Detect which cell encompasses the target text, then output its (x, y) center coordinate. 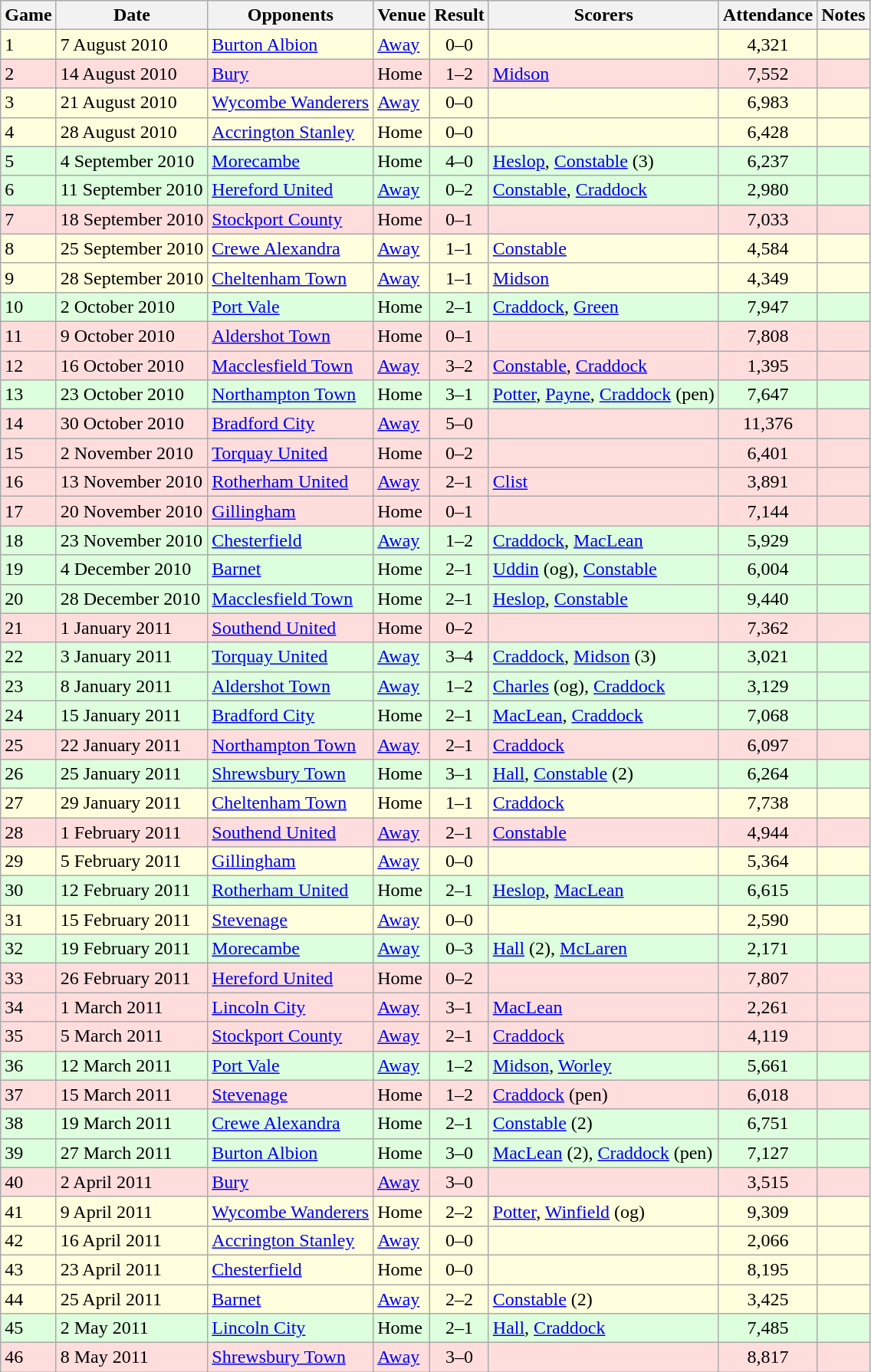
15 (28, 453)
3,021 (767, 657)
Scorers (603, 15)
Attendance (767, 15)
MacLean (2), Craddock (pen) (603, 1153)
29 January 2011 (132, 803)
8 (28, 248)
2,590 (767, 920)
2,066 (767, 1240)
9,440 (767, 599)
24 (28, 715)
Uddin (og), Constable (603, 569)
MacLean, Craddock (603, 715)
7,144 (767, 511)
7,485 (767, 1328)
4,321 (767, 44)
21 August 2010 (132, 103)
9 (28, 277)
15 January 2011 (132, 715)
11 (28, 336)
39 (28, 1153)
3,515 (767, 1182)
Craddock (pen) (603, 1095)
27 March 2011 (132, 1153)
12 February 2011 (132, 891)
7,808 (767, 336)
Heslop, Constable (603, 599)
28 (28, 832)
4,119 (767, 1036)
26 February 2011 (132, 978)
17 (28, 511)
2,261 (767, 1007)
31 (28, 920)
38 (28, 1124)
37 (28, 1095)
25 April 2011 (132, 1299)
7,552 (767, 74)
3,129 (767, 686)
2 April 2011 (132, 1182)
13 (28, 395)
28 August 2010 (132, 132)
28 December 2010 (132, 599)
23 October 2010 (132, 395)
25 January 2011 (132, 773)
4,349 (767, 277)
Heslop, Constable (3) (603, 161)
46 (28, 1357)
14 August 2010 (132, 74)
9 April 2011 (132, 1211)
19 March 2011 (132, 1124)
Craddock, Midson (3) (603, 657)
2 May 2011 (132, 1328)
15 March 2011 (132, 1095)
5 February 2011 (132, 862)
22 January 2011 (132, 744)
6,428 (767, 132)
30 October 2010 (132, 424)
35 (28, 1036)
Opponents (291, 15)
Notes (843, 15)
Clist (603, 482)
Hall, Constable (2) (603, 773)
7,068 (767, 715)
Game (28, 15)
23 November 2010 (132, 540)
MacLean (603, 1007)
Hall (2), McLaren (603, 949)
6,004 (767, 569)
6,983 (767, 103)
42 (28, 1240)
6 (28, 190)
4,584 (767, 248)
8,195 (767, 1269)
2,171 (767, 949)
41 (28, 1211)
14 (28, 424)
Potter, Payne, Craddock (pen) (603, 395)
3,425 (767, 1299)
Craddock, MacLean (603, 540)
8 May 2011 (132, 1357)
2,980 (767, 190)
43 (28, 1269)
0–3 (459, 949)
7,362 (767, 628)
20 (28, 599)
9,309 (767, 1211)
1 January 2011 (132, 628)
3–4 (459, 657)
4 September 2010 (132, 161)
11 September 2010 (132, 190)
12 (28, 366)
Midson, Worley (603, 1065)
6,401 (767, 453)
4 (28, 132)
Charles (og), Craddock (603, 686)
2 October 2010 (132, 307)
8 January 2011 (132, 686)
7,033 (767, 219)
5,661 (767, 1065)
13 November 2010 (132, 482)
45 (28, 1328)
27 (28, 803)
3 January 2011 (132, 657)
2 (28, 74)
23 (28, 686)
7,647 (767, 395)
5 March 2011 (132, 1036)
5,929 (767, 540)
25 September 2010 (132, 248)
6,097 (767, 744)
18 September 2010 (132, 219)
6,615 (767, 891)
Potter, Winfield (og) (603, 1211)
12 March 2011 (132, 1065)
7 (28, 219)
Craddock, Green (603, 307)
4 December 2010 (132, 569)
3,891 (767, 482)
5,364 (767, 862)
6,264 (767, 773)
9 October 2010 (132, 336)
1 February 2011 (132, 832)
7,947 (767, 307)
34 (28, 1007)
Heslop, MacLean (603, 891)
5–0 (459, 424)
16 April 2011 (132, 1240)
22 (28, 657)
44 (28, 1299)
2 November 2010 (132, 453)
10 (28, 307)
29 (28, 862)
4–0 (459, 161)
33 (28, 978)
19 February 2011 (132, 949)
16 (28, 482)
7,807 (767, 978)
7,127 (767, 1153)
25 (28, 744)
7,738 (767, 803)
1 March 2011 (132, 1007)
21 (28, 628)
Date (132, 15)
28 September 2010 (132, 277)
32 (28, 949)
36 (28, 1065)
16 October 2010 (132, 366)
11,376 (767, 424)
6,751 (767, 1124)
19 (28, 569)
20 November 2010 (132, 511)
1 (28, 44)
30 (28, 891)
8,817 (767, 1357)
Result (459, 15)
15 February 2011 (132, 920)
4,944 (767, 832)
23 April 2011 (132, 1269)
3–2 (459, 366)
6,018 (767, 1095)
6,237 (767, 161)
26 (28, 773)
3 (28, 103)
Hall, Craddock (603, 1328)
5 (28, 161)
7 August 2010 (132, 44)
1,395 (767, 366)
18 (28, 540)
40 (28, 1182)
Venue (402, 15)
